Search for the cell housing the specified text and yield its (x, y) center coordinate. 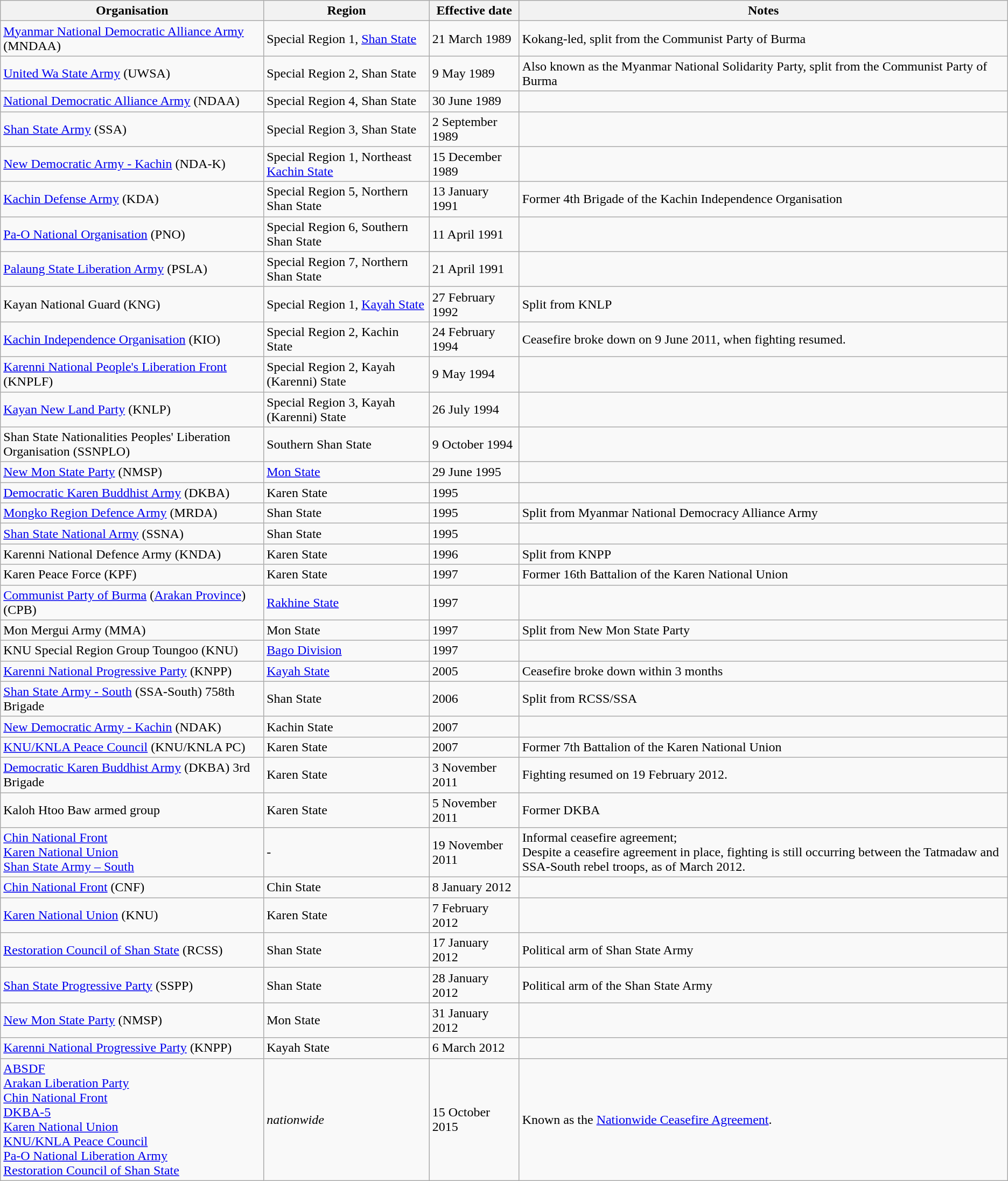
31 January 2012 (474, 1020)
Karenni National Defence Army (KNDA) (132, 554)
5 November 2011 (474, 810)
9 May 1989 (474, 73)
Split from New Mon State Party (764, 630)
Kachin Independence Organisation (KIO) (132, 339)
Pa-O National Organisation (PNO) (132, 234)
Ceasefire broke down on 9 June 2011, when fighting resumed. (764, 339)
Former 7th Battalion of the Karen National Union (764, 747)
Also known as the Myanmar National Solidarity Party, split from the Communist Party of Burma (764, 73)
7 February 2012 (474, 916)
KNU/KNLA Peace Council (KNU/KNLA PC) (132, 747)
Shan State Army - South (SSA-South) 758th Brigade (132, 699)
Mongko Region Defence Army (MRDA) (132, 513)
Chin National Front (CNF) (132, 888)
Former 16th Battalion of the Karen National Union (764, 575)
Democratic Karen Buddhist Army (DKBA) (132, 493)
Palaung State Liberation Army (PSLA) (132, 269)
Special Region 7, Northern Shan State (347, 269)
24 February 1994 (474, 339)
30 June 1989 (474, 101)
Shan State Nationalities Peoples' Liberation Organisation (SSNPLO) (132, 445)
Special Region 2, Kachin State (347, 339)
KNU Special Region Group Toungoo (KNU) (132, 651)
Chin National FrontKaren National UnionShan State Army – South (132, 852)
New Democratic Army - Kachin (NDA-K) (132, 164)
Karen Peace Force (KPF) (132, 575)
Effective date (474, 11)
2 September 1989 (474, 129)
National Democratic Alliance Army (NDAA) (132, 101)
Kokang-led, split from the Communist Party of Burma (764, 39)
15 October 2015 (474, 1119)
Myanmar National Democratic Alliance Army (MNDAA) (132, 39)
Special Region 6, Southern Shan State (347, 234)
Fighting resumed on 19 February 2012. (764, 774)
Kachin Defense Army (KDA) (132, 199)
Special Region 2, Kayah (Karenni) State (347, 374)
Split from RCSS/SSA (764, 699)
Special Region 1, Kayah State (347, 304)
15 December 1989 (474, 164)
6 March 2012 (474, 1048)
Restoration Council of Shan State (RCSS) (132, 950)
Special Region 3, Shan State (347, 129)
Political arm of Shan State Army (764, 950)
8 January 2012 (474, 888)
Kayan National Guard (KNG) (132, 304)
Communist Party of Burma (Arakan Province)(CPB) (132, 602)
Special Region 1, Shan State (347, 39)
21 March 1989 (474, 39)
9 May 1994 (474, 374)
Special Region 2, Shan State (347, 73)
Karen National Union (KNU) (132, 916)
Southern Shan State (347, 445)
Kachin State (347, 726)
2005 (474, 671)
Shan State National Army (SSNA) (132, 534)
Known as the Nationwide Ceasefire Agreement. (764, 1119)
Rakhine State (347, 602)
1996 (474, 554)
28 January 2012 (474, 986)
21 April 1991 (474, 269)
Special Region 4, Shan State (347, 101)
Organisation (132, 11)
Kayan New Land Party (KNLP) (132, 409)
26 July 1994 (474, 409)
Former DKBA (764, 810)
Region (347, 11)
Shan State Army (SSA) (132, 129)
29 June 1995 (474, 472)
11 April 1991 (474, 234)
nationwide (347, 1119)
Split from Myanmar National Democracy Alliance Army (764, 513)
Chin State (347, 888)
13 January 1991 (474, 199)
Special Region 1, Northeast Kachin State (347, 164)
19 November 2011 (474, 852)
17 January 2012 (474, 950)
3 November 2011 (474, 774)
United Wa State Army (UWSA) (132, 73)
27 February 1992 (474, 304)
Kaloh Htoo Baw armed group (132, 810)
Ceasefire broke down within 3 months (764, 671)
Split from KNLP (764, 304)
- (347, 852)
Democratic Karen Buddhist Army (DKBA) 3rd Brigade (132, 774)
Bago Division (347, 651)
Notes (764, 11)
Mon Mergui Army (MMA) (132, 630)
9 October 1994 (474, 445)
New Democratic Army - Kachin (NDAK) (132, 726)
Political arm of the Shan State Army (764, 986)
Shan State Progressive Party (SSPP) (132, 986)
Former 4th Brigade of the Kachin Independence Organisation (764, 199)
Special Region 3, Kayah (Karenni) State (347, 409)
2006 (474, 699)
Karenni National People's Liberation Front (KNPLF) (132, 374)
Special Region 5, Northern Shan State (347, 199)
Split from KNPP (764, 554)
